Determine the (x, y) coordinate at the center of the cell enclosing the given text.  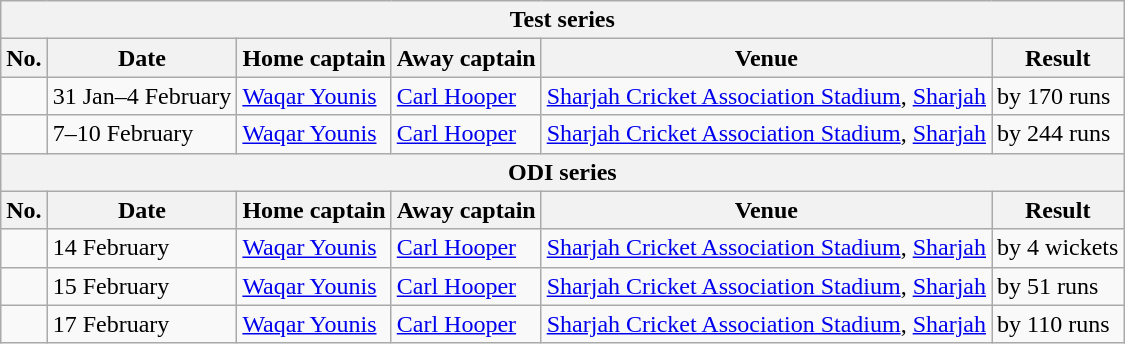
ODI series (562, 172)
Test series (562, 20)
7–10 February (142, 134)
by 110 runs (1058, 324)
by 244 runs (1058, 134)
15 February (142, 286)
by 4 wickets (1058, 248)
31 Jan–4 February (142, 96)
by 170 runs (1058, 96)
17 February (142, 324)
by 51 runs (1058, 286)
14 February (142, 248)
